Determine the (X, Y) coordinate at the center of the cell enclosing the given text.  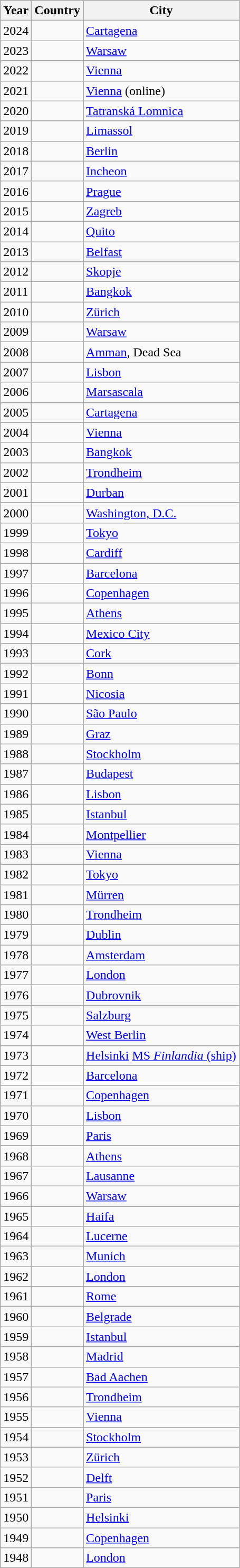
Mexico City (161, 634)
1986 (16, 794)
2020 (16, 111)
1959 (16, 1337)
2009 (16, 332)
1977 (16, 975)
2001 (16, 493)
1978 (16, 955)
Lausanne (161, 1176)
Montpellier (161, 834)
Helsinki (161, 1517)
1975 (16, 1015)
Munich (161, 1257)
1976 (16, 995)
1963 (16, 1257)
1985 (16, 814)
1993 (16, 654)
1996 (16, 593)
Berlin (161, 151)
Vienna (online) (161, 91)
São Paulo (161, 714)
1965 (16, 1216)
Graz (161, 734)
Madrid (161, 1357)
1981 (16, 895)
Helsinki MS Finlandia (ship) (161, 1055)
1972 (16, 1075)
Mürren (161, 895)
1961 (16, 1297)
Amsterdam (161, 955)
2002 (16, 473)
1968 (16, 1156)
2012 (16, 272)
2023 (16, 51)
Belgrade (161, 1317)
1987 (16, 774)
1983 (16, 854)
Tatranská Lomnica (161, 111)
Salzburg (161, 1015)
1992 (16, 674)
1994 (16, 634)
Country (57, 11)
1998 (16, 553)
2022 (16, 71)
2007 (16, 372)
Incheon (161, 171)
City (161, 11)
1979 (16, 935)
2018 (16, 151)
1955 (16, 1417)
Budapest (161, 774)
Dubrovnik (161, 995)
2006 (16, 392)
Haifa (161, 1216)
Quito (161, 231)
1948 (16, 1558)
2000 (16, 513)
Limassol (161, 131)
1988 (16, 754)
1984 (16, 834)
1997 (16, 573)
1952 (16, 1477)
Bad Aachen (161, 1377)
1958 (16, 1357)
2004 (16, 432)
Marsascala (161, 392)
2021 (16, 91)
1949 (16, 1538)
1964 (16, 1236)
Lucerne (161, 1236)
1990 (16, 714)
2015 (16, 211)
2024 (16, 31)
1980 (16, 915)
1962 (16, 1277)
2010 (16, 312)
1970 (16, 1116)
2019 (16, 131)
Durban (161, 493)
Amman, Dead Sea (161, 352)
2017 (16, 171)
Cardiff (161, 553)
2005 (16, 412)
1995 (16, 613)
Washington, D.C. (161, 513)
1971 (16, 1095)
2013 (16, 252)
2016 (16, 191)
Belfast (161, 252)
1954 (16, 1437)
1950 (16, 1517)
West Berlin (161, 1035)
1973 (16, 1055)
2014 (16, 231)
1951 (16, 1497)
Rome (161, 1297)
Prague (161, 191)
Skopje (161, 272)
Nicosia (161, 694)
1957 (16, 1377)
1991 (16, 694)
2008 (16, 352)
1953 (16, 1457)
Cork (161, 654)
1969 (16, 1136)
1999 (16, 533)
Zagreb (161, 211)
Dublin (161, 935)
2011 (16, 292)
2003 (16, 452)
1967 (16, 1176)
1966 (16, 1196)
1989 (16, 734)
1982 (16, 874)
1960 (16, 1317)
1956 (16, 1397)
Year (16, 11)
Bonn (161, 674)
Delft (161, 1477)
1974 (16, 1035)
